Search for the cell housing the specified text and yield its (X, Y) center coordinate. 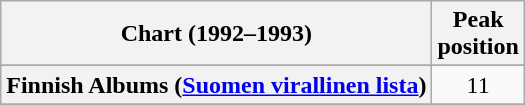
Finnish Albums (Suomen virallinen lista) (216, 85)
Chart (1992–1993) (216, 34)
11 (478, 85)
Peakposition (478, 34)
